Identify which cell holds the provided text, then report its [x, y] central coordinate. 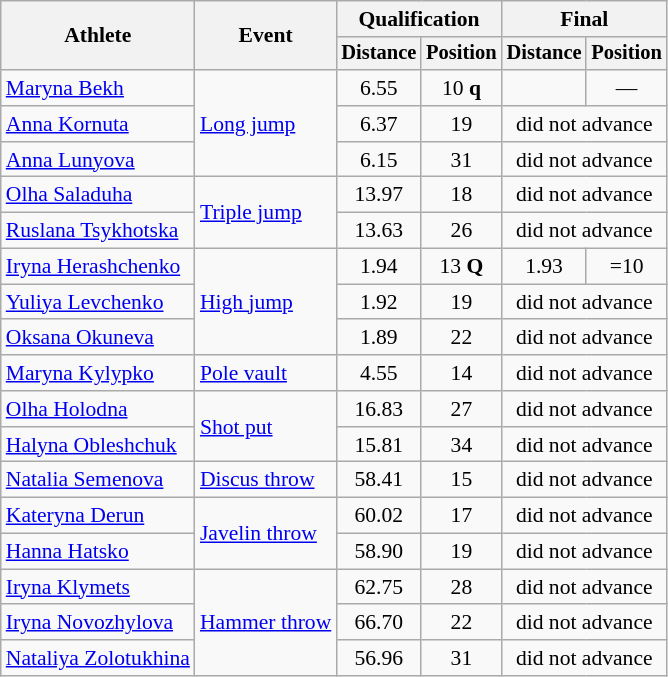
Oksana Okuneva [98, 338]
Final [584, 19]
58.90 [378, 552]
Discus throw [266, 480]
34 [461, 445]
Natalia Semenova [98, 480]
Halyna Obleshchuk [98, 445]
Kateryna Derun [98, 516]
1.92 [378, 302]
60.02 [378, 516]
66.70 [378, 623]
Ruslana Tsykhotska [98, 231]
=10 [626, 267]
Olha Saladuha [98, 195]
13.97 [378, 195]
62.75 [378, 587]
15 [461, 480]
27 [461, 409]
17 [461, 516]
13.63 [378, 231]
Olha Holodna [98, 409]
Event [266, 36]
Maryna Kylypko [98, 373]
Qualification [418, 19]
Anna Kornuta [98, 124]
6.15 [378, 160]
Hanna Hatsko [98, 552]
26 [461, 231]
High jump [266, 302]
Pole vault [266, 373]
Maryna Bekh [98, 88]
18 [461, 195]
Anna Lunyova [98, 160]
Shot put [266, 426]
13 Q [461, 267]
Iryna Herashchenko [98, 267]
Yuliya Levchenko [98, 302]
1.94 [378, 267]
1.93 [544, 267]
Nataliya Zolotukhina [98, 658]
Iryna Klymets [98, 587]
14 [461, 373]
Iryna Novozhylova [98, 623]
Javelin throw [266, 534]
1.89 [378, 338]
10 q [461, 88]
6.37 [378, 124]
56.96 [378, 658]
6.55 [378, 88]
— [626, 88]
16.83 [378, 409]
Triple jump [266, 212]
15.81 [378, 445]
Long jump [266, 124]
4.55 [378, 373]
Hammer throw [266, 622]
58.41 [378, 480]
28 [461, 587]
Athlete [98, 36]
